Find where the given text appears and provide that cell's center as (X, Y) coordinate. 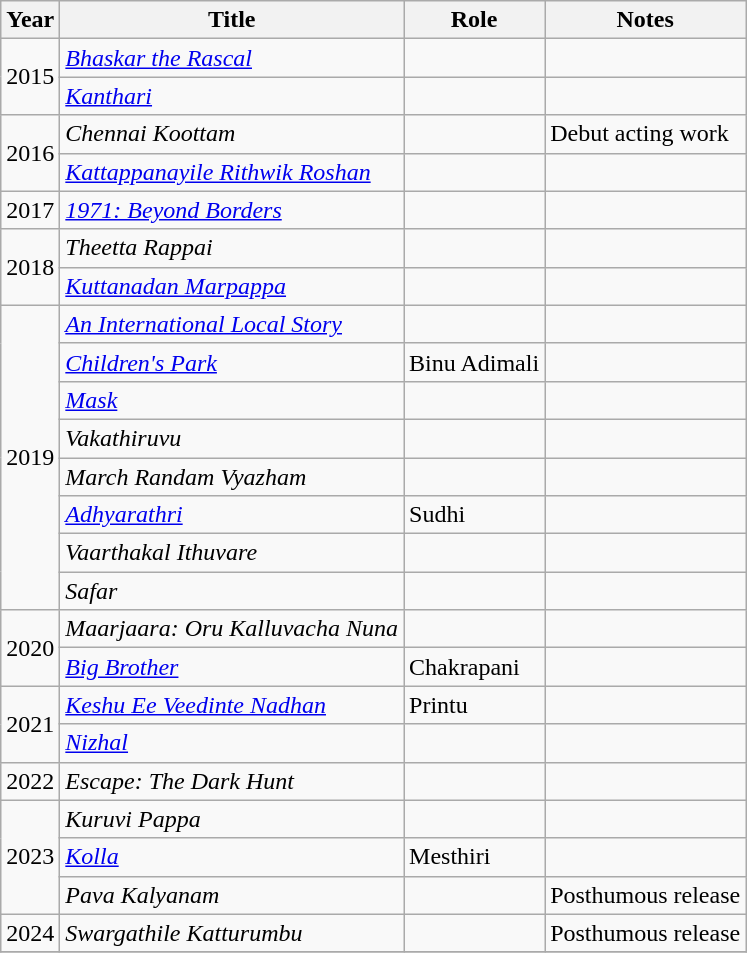
2017 (30, 210)
Printu (474, 705)
2021 (30, 724)
Sudhi (474, 515)
2020 (30, 648)
Keshu Ee Veedinte Nadhan (232, 705)
Kattappanayile Rithwik Roshan (232, 172)
2019 (30, 457)
Notes (646, 20)
Children's Park (232, 362)
Chennai Koottam (232, 134)
Nizhal (232, 743)
Big Brother (232, 667)
2022 (30, 781)
Swargathile Katturumbu (232, 933)
Escape: The Dark Hunt (232, 781)
Vaarthakal Ithuvare (232, 553)
Title (232, 20)
Kuttanadan Marpappa (232, 286)
Kuruvi Pappa (232, 819)
An International Local Story (232, 324)
Pava Kalyanam (232, 895)
Vakathiruvu (232, 438)
Theetta Rappai (232, 248)
Bhaskar the Rascal (232, 58)
2016 (30, 153)
2023 (30, 857)
Binu Adimali (474, 362)
Debut acting work (646, 134)
Chakrapani (474, 667)
Year (30, 20)
Mesthiri (474, 857)
Role (474, 20)
Maarjaara: Oru Kalluvacha Nuna (232, 629)
Safar (232, 591)
Kanthari (232, 96)
1971: Beyond Borders (232, 210)
Kolla (232, 857)
2018 (30, 267)
Mask (232, 400)
Adhyarathri (232, 515)
2024 (30, 933)
March Randam Vyazham (232, 477)
2015 (30, 77)
